From the cell containing the given text, extract its center point as [X, Y] coordinate. 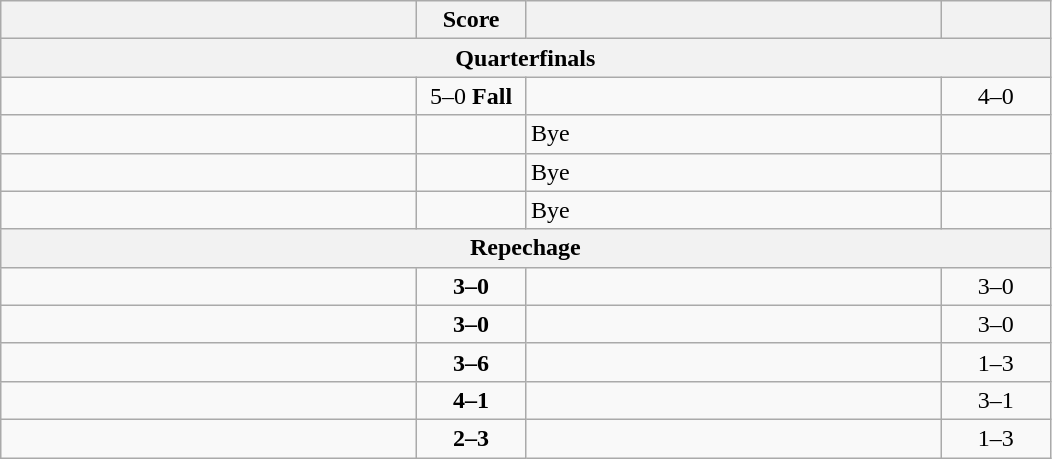
Quarterfinals [526, 58]
4–1 [472, 400]
3–1 [996, 400]
Score [472, 20]
Repechage [526, 248]
3–6 [472, 362]
4–0 [996, 96]
2–3 [472, 438]
5–0 Fall [472, 96]
